From the cell containing the given text, extract its center point as (x, y) coordinate. 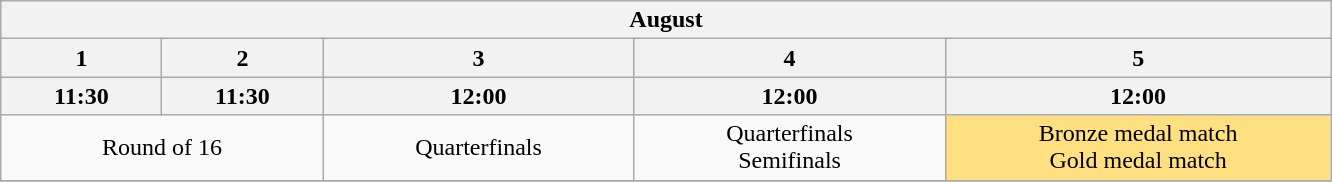
3 (478, 58)
1 (82, 58)
August (666, 20)
Bronze medal matchGold medal match (1138, 148)
QuarterfinalsSemifinals (790, 148)
5 (1138, 58)
2 (242, 58)
4 (790, 58)
Round of 16 (162, 148)
Quarterfinals (478, 148)
